For the text-containing cell, return its midpoint in [x, y] coordinate format. 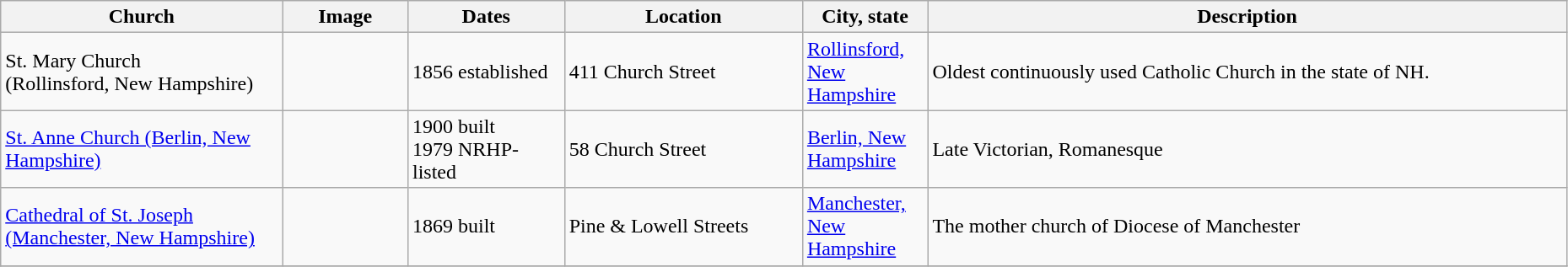
The mother church of Diocese of Manchester [1247, 227]
Pine & Lowell Streets [683, 227]
58 Church Street [683, 149]
1900 built1979 NRHP-listed [486, 149]
Late Victorian, Romanesque [1247, 149]
St. Mary Church(Rollinsford, New Hampshire) [142, 72]
411 Church Street [683, 72]
Image [346, 17]
Oldest continuously used Catholic Church in the state of NH. [1247, 72]
1869 built [486, 227]
Manchester, New Hampshire [865, 227]
St. Anne Church (Berlin, New Hampshire) [142, 149]
Dates [486, 17]
Description [1247, 17]
City, state [865, 17]
1856 established [486, 72]
Rollinsford, New Hampshire [865, 72]
Cathedral of St. Joseph (Manchester, New Hampshire) [142, 227]
Location [683, 17]
Berlin, New Hampshire [865, 149]
Church [142, 17]
